Locate the cell with the specified text and output its (X, Y) center coordinate. 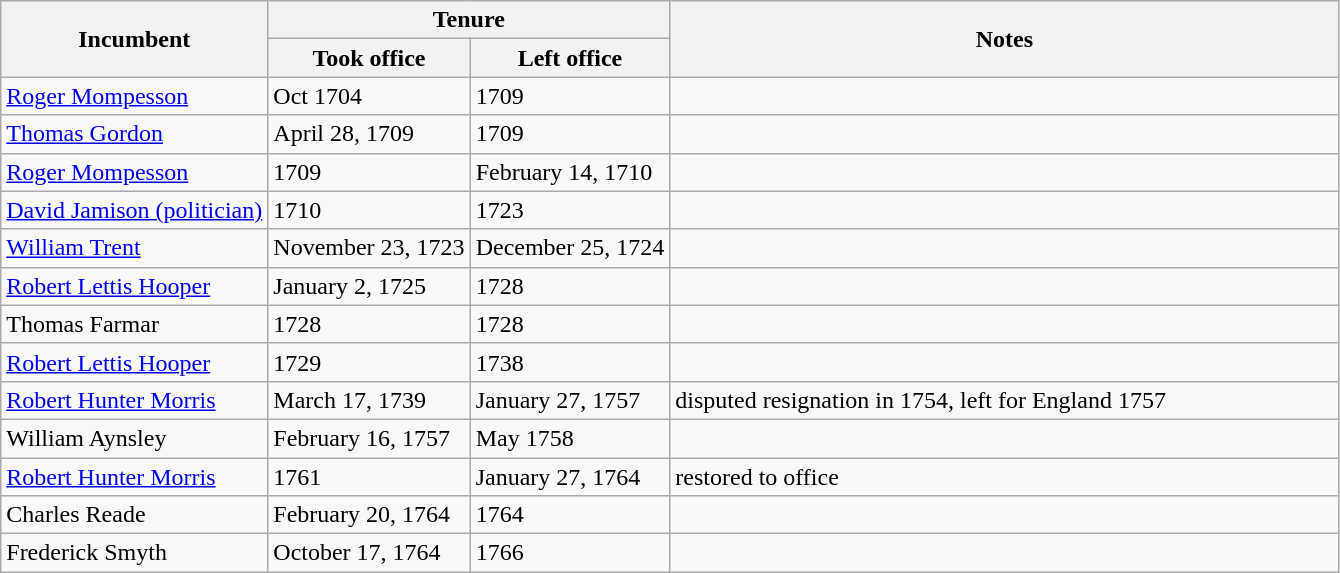
1761 (369, 477)
Frederick Smyth (134, 553)
disputed resignation in 1754, left for England 1757 (1004, 400)
January 27, 1764 (570, 477)
February 20, 1764 (369, 515)
Thomas Gordon (134, 134)
January 2, 1725 (369, 286)
April 28, 1709 (369, 134)
restored to office (1004, 477)
March 17, 1739 (369, 400)
1738 (570, 362)
1729 (369, 362)
Oct 1704 (369, 96)
Incumbent (134, 39)
February 14, 1710 (570, 172)
February 16, 1757 (369, 438)
1710 (369, 210)
January 27, 1757 (570, 400)
William Trent (134, 248)
Notes (1004, 39)
Charles Reade (134, 515)
1766 (570, 553)
November 23, 1723 (369, 248)
Took office (369, 58)
David Jamison (politician) (134, 210)
1723 (570, 210)
Thomas Farmar (134, 324)
October 17, 1764 (369, 553)
December 25, 1724 (570, 248)
Left office (570, 58)
1764 (570, 515)
William Aynsley (134, 438)
Tenure (469, 20)
May 1758 (570, 438)
